Locate the cell with the specified text and output its (X, Y) center coordinate. 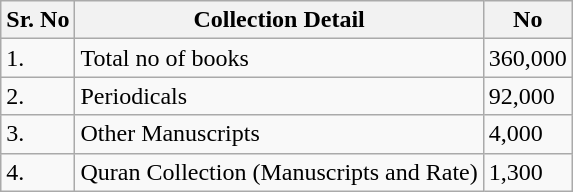
1. (38, 58)
Total no of books (279, 58)
4,000 (528, 134)
360,000 (528, 58)
1,300 (528, 172)
92,000 (528, 96)
Other Manuscripts (279, 134)
Collection Detail (279, 20)
Sr. No (38, 20)
Quran Collection (Manuscripts and Rate) (279, 172)
3. (38, 134)
No (528, 20)
2. (38, 96)
Periodicals (279, 96)
4. (38, 172)
